Output the (x, y) coordinate of the center of the cell containing the given text.  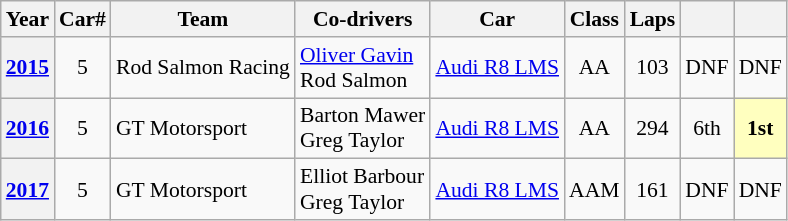
Barton Mawer Greg Taylor (362, 128)
2016 (28, 128)
161 (653, 190)
Class (594, 19)
294 (653, 128)
6th (706, 128)
1st (760, 128)
AAM (594, 190)
Car (497, 19)
Year (28, 19)
Rod Salmon Racing (203, 68)
2015 (28, 68)
Co-drivers (362, 19)
103 (653, 68)
Elliot Barbour Greg Taylor (362, 190)
Laps (653, 19)
Team (203, 19)
2017 (28, 190)
Oliver Gavin Rod Salmon (362, 68)
Car# (82, 19)
